Scan for the cell matching the given text and deliver its [X, Y] coordinate at center. 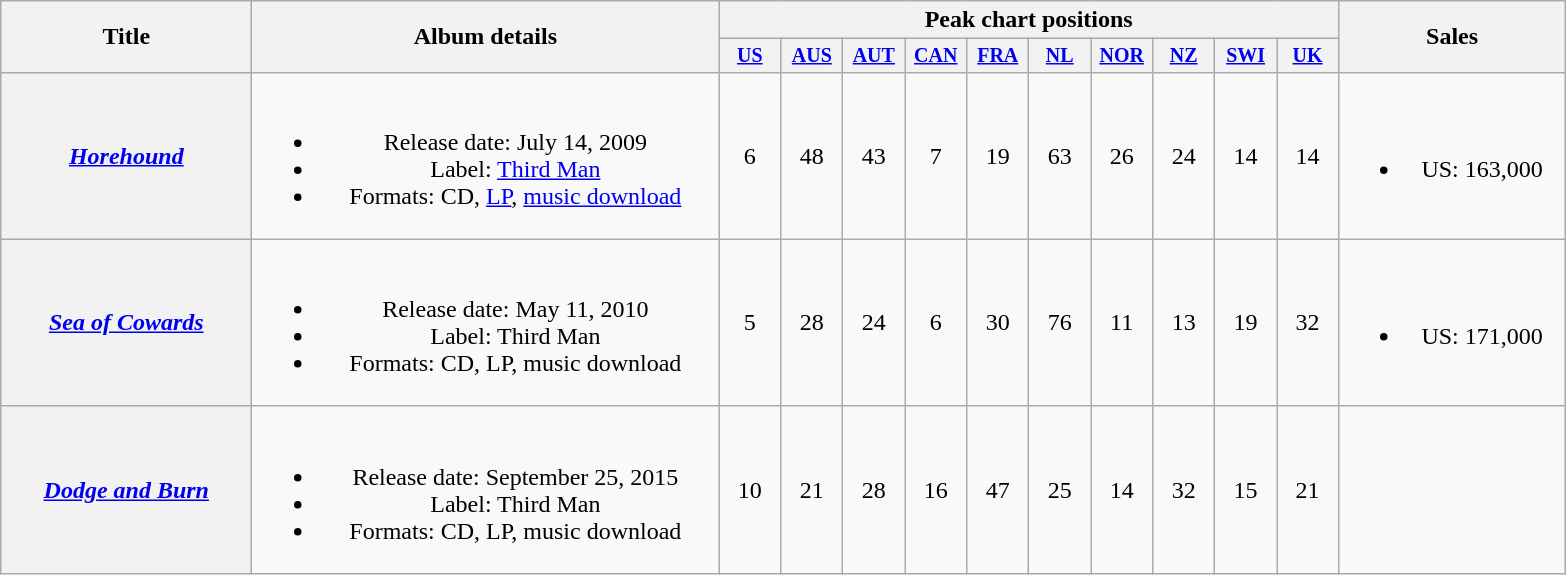
Album details [486, 37]
AUT [874, 56]
25 [1060, 490]
43 [874, 156]
15 [1246, 490]
Dodge and Burn [126, 490]
11 [1122, 322]
63 [1060, 156]
Release date: July 14, 2009Label: Third ManFormats: CD, LP, music download [486, 156]
7 [936, 156]
CAN [936, 56]
13 [1184, 322]
76 [1060, 322]
47 [998, 490]
AUS [812, 56]
10 [750, 490]
Horehound [126, 156]
16 [936, 490]
Title [126, 37]
48 [812, 156]
Sales [1452, 37]
UK [1308, 56]
NL [1060, 56]
5 [750, 322]
SWI [1246, 56]
US: 171,000 [1452, 322]
US: 163,000 [1452, 156]
Sea of Cowards [126, 322]
30 [998, 322]
Release date: May 11, 2010Label: Third ManFormats: CD, LP, music download [486, 322]
NZ [1184, 56]
Peak chart positions [1029, 20]
NOR [1122, 56]
FRA [998, 56]
26 [1122, 156]
US [750, 56]
Release date: September 25, 2015Label: Third ManFormats: CD, LP, music download [486, 490]
